Extract the [X, Y] coordinate from the center of the cell holding the provided text.  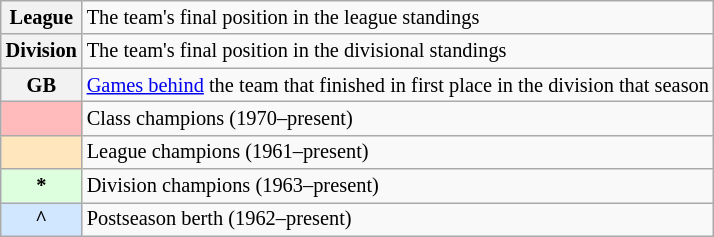
League [42, 17]
Postseason berth (1962–present) [398, 219]
Division champions (1963–present) [398, 186]
GB [42, 85]
^ [42, 219]
* [42, 186]
League champions (1961–present) [398, 152]
Division [42, 51]
The team's final position in the divisional standings [398, 51]
The team's final position in the league standings [398, 17]
Class champions (1970–present) [398, 118]
Games behind the team that finished in first place in the division that season [398, 85]
